From the cell containing the given text, extract its center point as [X, Y] coordinate. 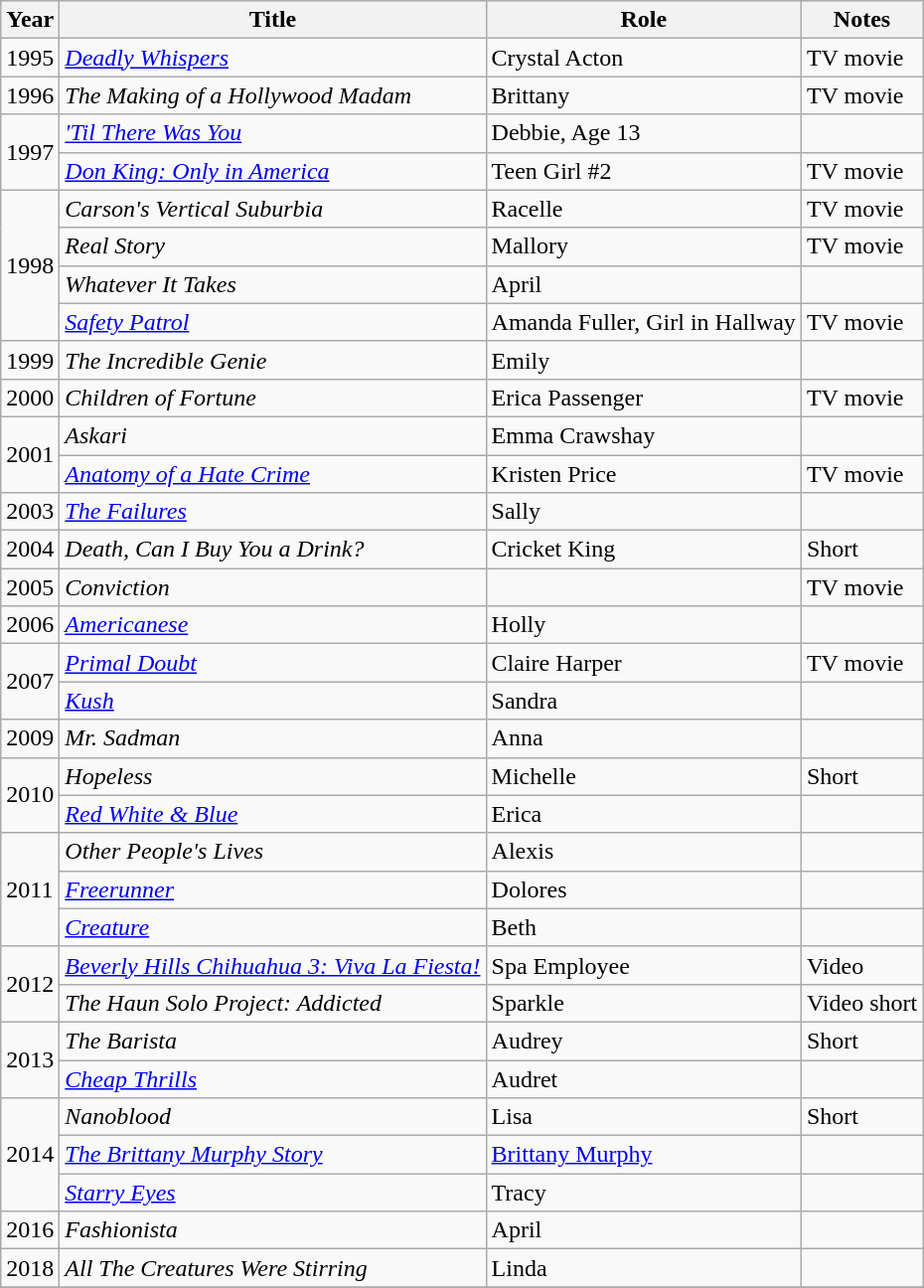
Cricket King [644, 550]
Starry Eyes [272, 1193]
All The Creatures Were Stirring [272, 1268]
Primal Doubt [272, 663]
Crystal Acton [644, 58]
2010 [30, 795]
Racelle [644, 209]
2011 [30, 889]
Video [861, 965]
Fashionista [272, 1230]
Whatever It Takes [272, 284]
Title [272, 20]
The Barista [272, 1041]
Erica Passenger [644, 398]
Anatomy of a Hate Crime [272, 474]
Conviction [272, 587]
Children of Fortune [272, 398]
Role [644, 20]
Freerunner [272, 889]
2004 [30, 550]
Sally [644, 512]
Real Story [272, 246]
Cheap Thrills [272, 1078]
Kush [272, 701]
2013 [30, 1059]
Mallory [644, 246]
Lisa [644, 1117]
Amanda Fuller, Girl in Hallway [644, 322]
Death, Can I Buy You a Drink? [272, 550]
1999 [30, 360]
2000 [30, 398]
The Haun Solo Project: Addicted [272, 1003]
2003 [30, 512]
2016 [30, 1230]
Nanoblood [272, 1117]
Creature [272, 927]
The Failures [272, 512]
1995 [30, 58]
Year [30, 20]
The Incredible Genie [272, 360]
Kristen Price [644, 474]
Emily [644, 360]
Red White & Blue [272, 814]
Erica [644, 814]
Debbie, Age 13 [644, 133]
Brittany [644, 95]
Sandra [644, 701]
Other People's Lives [272, 852]
Audrey [644, 1041]
1996 [30, 95]
Spa Employee [644, 965]
Audret [644, 1078]
Holly [644, 625]
Hopeless [272, 776]
Teen Girl #2 [644, 171]
2018 [30, 1268]
1997 [30, 152]
Emma Crawshay [644, 435]
Deadly Whispers [272, 58]
The Brittany Murphy Story [272, 1155]
Safety Patrol [272, 322]
Dolores [644, 889]
2006 [30, 625]
Askari [272, 435]
2009 [30, 738]
Americanese [272, 625]
2005 [30, 587]
1998 [30, 265]
2012 [30, 984]
Alexis [644, 852]
Carson's Vertical Suburbia [272, 209]
Don King: Only in America [272, 171]
Anna [644, 738]
Sparkle [644, 1003]
Beverly Hills Chihuahua 3: Viva La Fiesta! [272, 965]
2014 [30, 1155]
Beth [644, 927]
Mr. Sadman [272, 738]
Tracy [644, 1193]
Notes [861, 20]
2001 [30, 454]
'Til There Was You [272, 133]
Video short [861, 1003]
2007 [30, 682]
The Making of a Hollywood Madam [272, 95]
Brittany Murphy [644, 1155]
Linda [644, 1268]
Claire Harper [644, 663]
Michelle [644, 776]
